Detect which cell encompasses the target text, then output its [x, y] center coordinate. 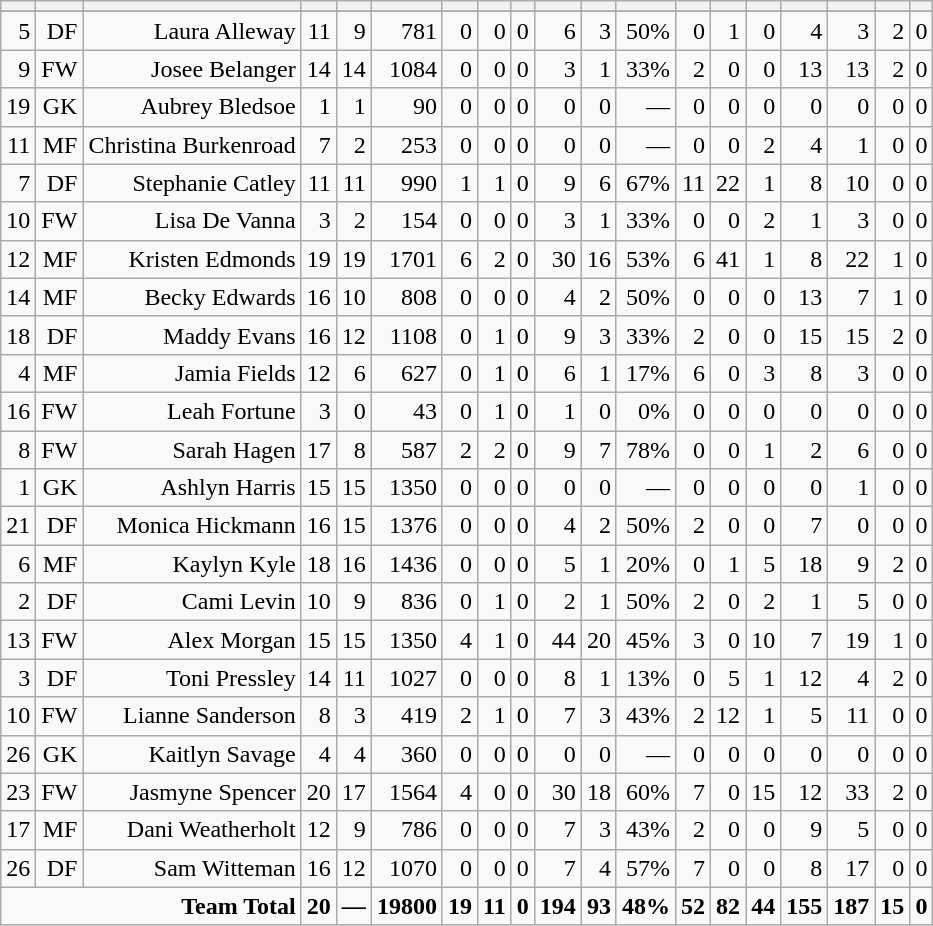
Team Total [151, 906]
Christina Burkenroad [192, 145]
Ashlyn Harris [192, 488]
57% [646, 868]
20% [646, 564]
23 [18, 792]
90 [406, 107]
360 [406, 754]
Monica Hickmann [192, 526]
1084 [406, 69]
1070 [406, 868]
Lisa De Vanna [192, 221]
67% [646, 183]
82 [728, 906]
627 [406, 373]
Cami Levin [192, 602]
154 [406, 221]
48% [646, 906]
Kaitlyn Savage [192, 754]
587 [406, 449]
93 [598, 906]
836 [406, 602]
53% [646, 259]
43 [406, 411]
786 [406, 830]
Josee Belanger [192, 69]
Toni Pressley [192, 678]
Lianne Sanderson [192, 716]
Jamia Fields [192, 373]
1564 [406, 792]
Becky Edwards [192, 297]
60% [646, 792]
1376 [406, 526]
Laura Alleway [192, 31]
Stephanie Catley [192, 183]
194 [558, 906]
Aubrey Bledsoe [192, 107]
33 [852, 792]
155 [804, 906]
52 [692, 906]
Maddy Evans [192, 335]
0% [646, 411]
78% [646, 449]
13% [646, 678]
253 [406, 145]
1701 [406, 259]
21 [18, 526]
1108 [406, 335]
19800 [406, 906]
Jasmyne Spencer [192, 792]
Sarah Hagen [192, 449]
41 [728, 259]
781 [406, 31]
808 [406, 297]
45% [646, 640]
Alex Morgan [192, 640]
990 [406, 183]
Sam Witteman [192, 868]
Leah Fortune [192, 411]
187 [852, 906]
Kristen Edmonds [192, 259]
17% [646, 373]
1436 [406, 564]
Dani Weatherholt [192, 830]
1027 [406, 678]
419 [406, 716]
Kaylyn Kyle [192, 564]
